Capture the cell that displays the provided text and extract its [x, y] central coordinate. 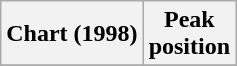
Chart (1998) [72, 34]
Peakposition [189, 34]
